Extract the [X, Y] coordinate from the center of the cell holding the provided text.  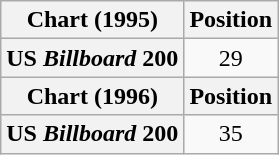
Chart (1995) [92, 20]
29 [231, 58]
Chart (1996) [92, 96]
35 [231, 134]
